Pinpoint the cell where the given text exists, returning its [x, y] midpoint coordinate. 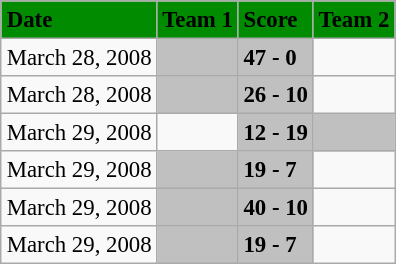
12 - 19 [276, 133]
40 - 10 [276, 208]
47 - 0 [276, 57]
Team 2 [354, 20]
Team 1 [198, 20]
26 - 10 [276, 95]
Score [276, 20]
Date [78, 20]
